Locate the cell with the specified text and output its [X, Y] center coordinate. 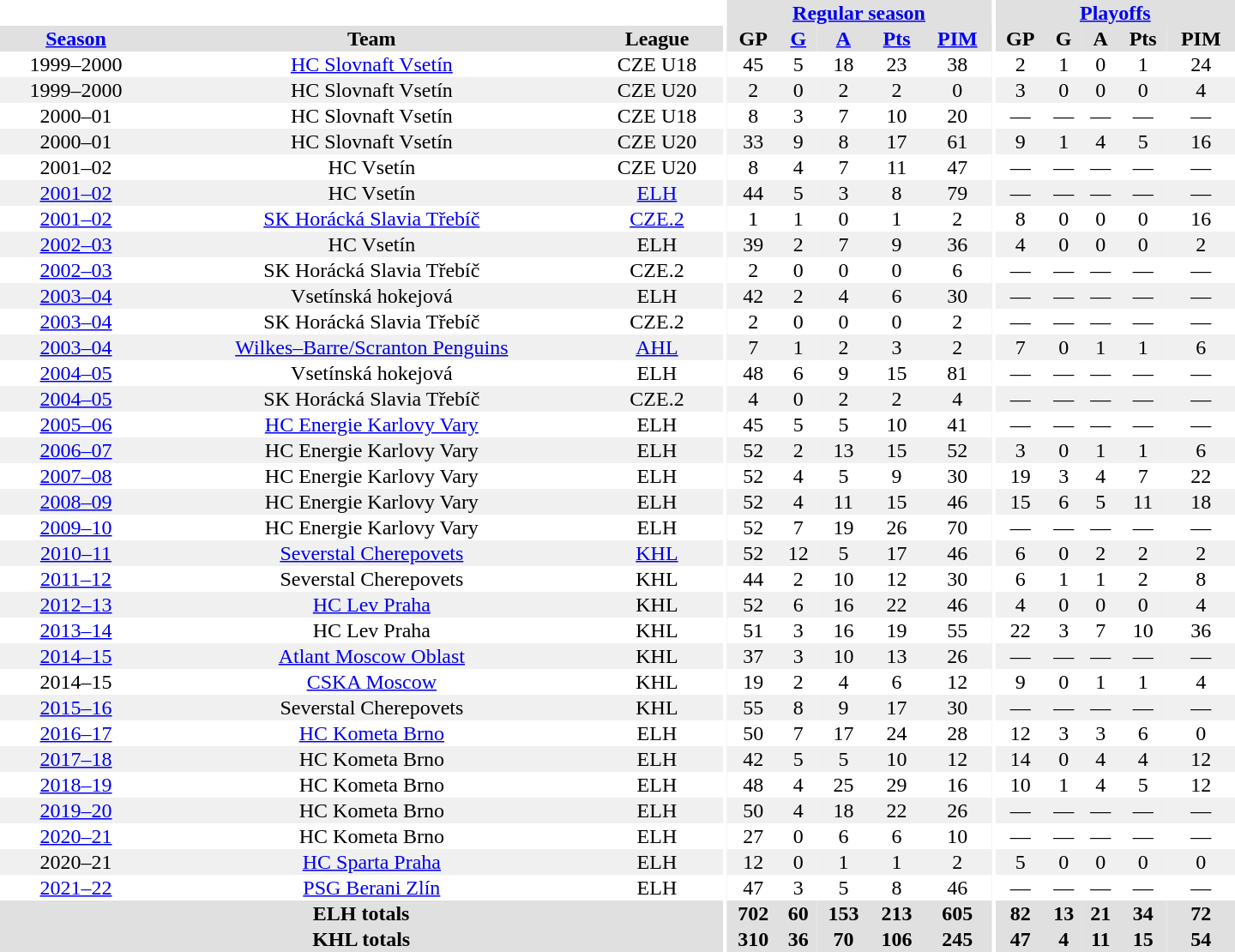
2021–22 [75, 888]
Atlant Moscow Oblast [372, 656]
702 [753, 913]
2015–16 [75, 708]
25 [843, 785]
Playoffs [1115, 13]
23 [897, 64]
2010–11 [75, 553]
605 [957, 913]
AHL [657, 347]
51 [753, 630]
213 [897, 913]
Team [372, 39]
14 [1021, 759]
2008–09 [75, 502]
Season [75, 39]
54 [1201, 939]
27 [753, 836]
2005–06 [75, 425]
28 [957, 733]
79 [957, 193]
34 [1143, 913]
2009–10 [75, 527]
2016–17 [75, 733]
2013–14 [75, 630]
HC Sparta Praha [372, 862]
153 [843, 913]
21 [1101, 913]
37 [753, 656]
33 [753, 142]
ELH totals [361, 913]
2007–08 [75, 476]
61 [957, 142]
KHL totals [361, 939]
82 [1021, 913]
245 [957, 939]
League [657, 39]
Regular season [859, 13]
72 [1201, 913]
310 [753, 939]
Wilkes–Barre/Scranton Penguins [372, 347]
106 [897, 939]
29 [897, 785]
20 [957, 116]
CSKA Moscow [372, 682]
2011–12 [75, 579]
PSG Berani Zlín [372, 888]
2006–07 [75, 450]
81 [957, 373]
38 [957, 64]
2017–18 [75, 759]
39 [753, 244]
2019–20 [75, 810]
2018–19 [75, 785]
2012–13 [75, 605]
41 [957, 425]
60 [798, 913]
